Provide the [X, Y] coordinate of the cell's center where the given text is located.  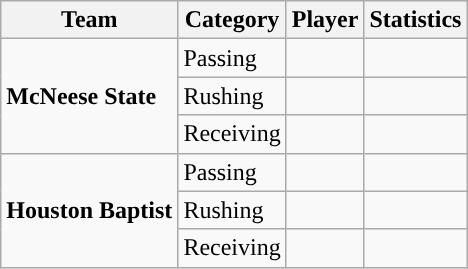
Statistics [416, 20]
Category [232, 20]
Team [90, 20]
Houston Baptist [90, 210]
McNeese State [90, 96]
Player [325, 20]
